Return [x, y] of the center of cell containing provided text 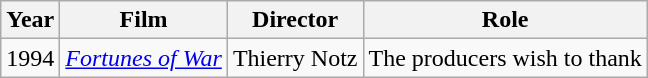
The producers wish to thank [505, 58]
Fortunes of War [144, 58]
Director [295, 20]
Year [30, 20]
Role [505, 20]
1994 [30, 58]
Thierry Notz [295, 58]
Film [144, 20]
